From the cell containing the given text, extract its center point as [x, y] coordinate. 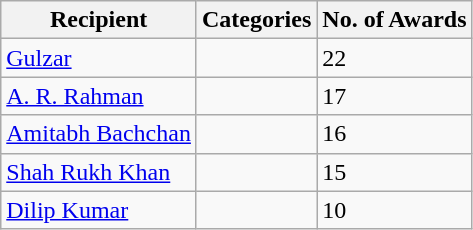
16 [394, 134]
A. R. Rahman [99, 96]
17 [394, 96]
Recipient [99, 20]
Gulzar [99, 58]
Dilip Kumar [99, 210]
15 [394, 172]
Amitabh Bachchan [99, 134]
10 [394, 210]
Categories [256, 20]
22 [394, 58]
Shah Rukh Khan [99, 172]
No. of Awards [394, 20]
